Capture the cell that displays the provided text and extract its (x, y) central coordinate. 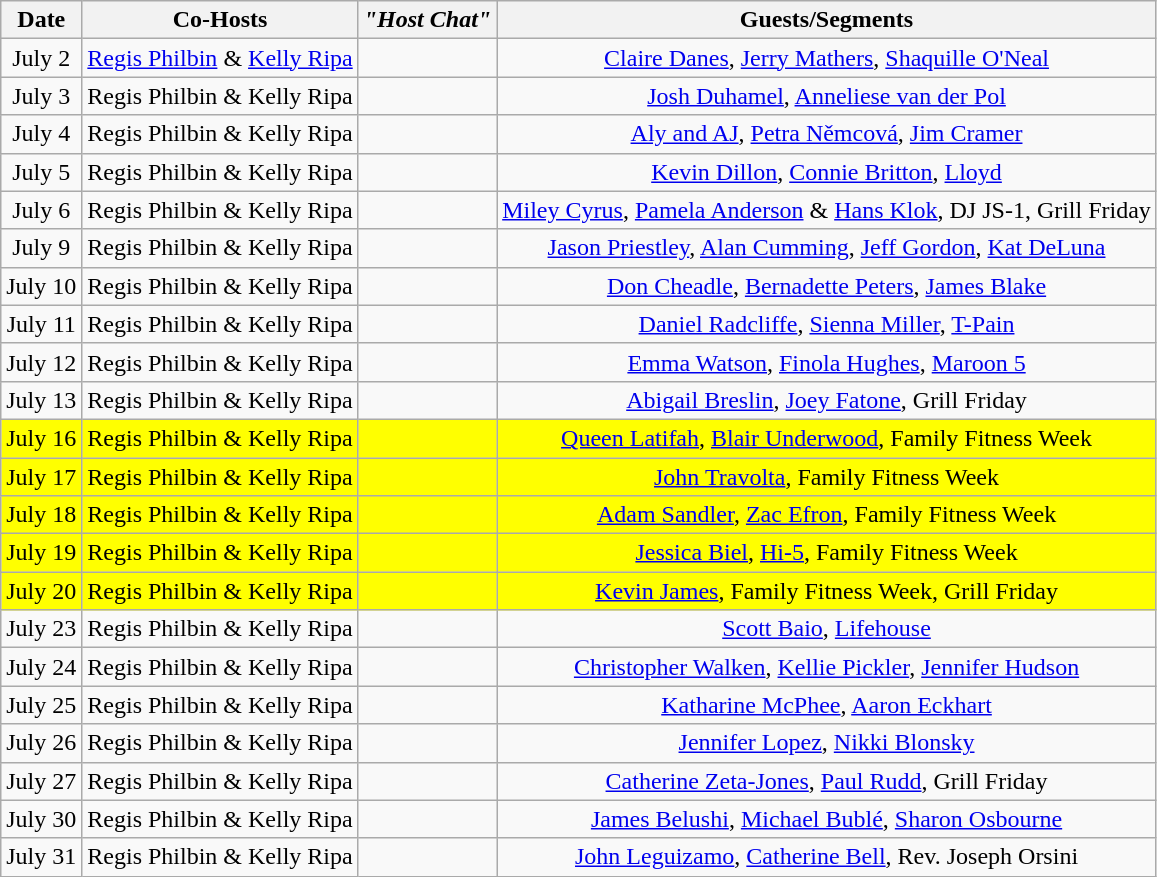
Guests/Segments (827, 20)
John Travolta, Family Fitness Week (827, 477)
"Host Chat" (427, 20)
Aly and AJ, Petra Němcová, Jim Cramer (827, 134)
Jason Priestley, Alan Cumming, Jeff Gordon, Kat DeLuna (827, 248)
July 11 (42, 324)
July 23 (42, 629)
July 25 (42, 705)
July 9 (42, 248)
Kevin James, Family Fitness Week, Grill Friday (827, 591)
Kevin Dillon, Connie Britton, Lloyd (827, 172)
Claire Danes, Jerry Mathers, Shaquille O'Neal (827, 58)
Christopher Walken, Kellie Pickler, Jennifer Hudson (827, 667)
Don Cheadle, Bernadette Peters, James Blake (827, 286)
Date (42, 20)
John Leguizamo, Catherine Bell, Rev. Joseph Orsini (827, 857)
July 27 (42, 781)
July 26 (42, 743)
July 12 (42, 362)
Jessica Biel, Hi-5, Family Fitness Week (827, 553)
July 4 (42, 134)
Jennifer Lopez, Nikki Blonsky (827, 743)
July 6 (42, 210)
July 2 (42, 58)
July 24 (42, 667)
July 5 (42, 172)
July 19 (42, 553)
Catherine Zeta-Jones, Paul Rudd, Grill Friday (827, 781)
Abigail Breslin, Joey Fatone, Grill Friday (827, 400)
July 31 (42, 857)
July 10 (42, 286)
July 20 (42, 591)
Emma Watson, Finola Hughes, Maroon 5 (827, 362)
Queen Latifah, Blair Underwood, Family Fitness Week (827, 438)
Miley Cyrus, Pamela Anderson & Hans Klok, DJ JS-1, Grill Friday (827, 210)
July 18 (42, 515)
Adam Sandler, Zac Efron, Family Fitness Week (827, 515)
July 30 (42, 819)
July 17 (42, 477)
July 16 (42, 438)
Co-Hosts (220, 20)
James Belushi, Michael Bublé, Sharon Osbourne (827, 819)
Daniel Radcliffe, Sienna Miller, T-Pain (827, 324)
July 13 (42, 400)
Katharine McPhee, Aaron Eckhart (827, 705)
July 3 (42, 96)
Josh Duhamel, Anneliese van der Pol (827, 96)
Scott Baio, Lifehouse (827, 629)
